Extract the (X, Y) coordinate from the center of the cell holding the provided text.  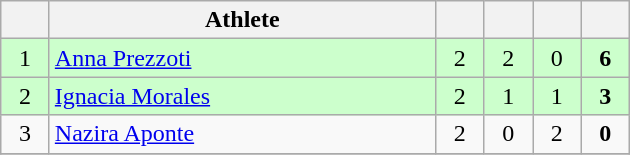
Nazira Aponte (242, 134)
Ignacia Morales (242, 96)
Anna Prezzoti (242, 58)
6 (606, 58)
Athlete (242, 20)
